Determine the [X, Y] coordinate at the center of the cell enclosing the given text.  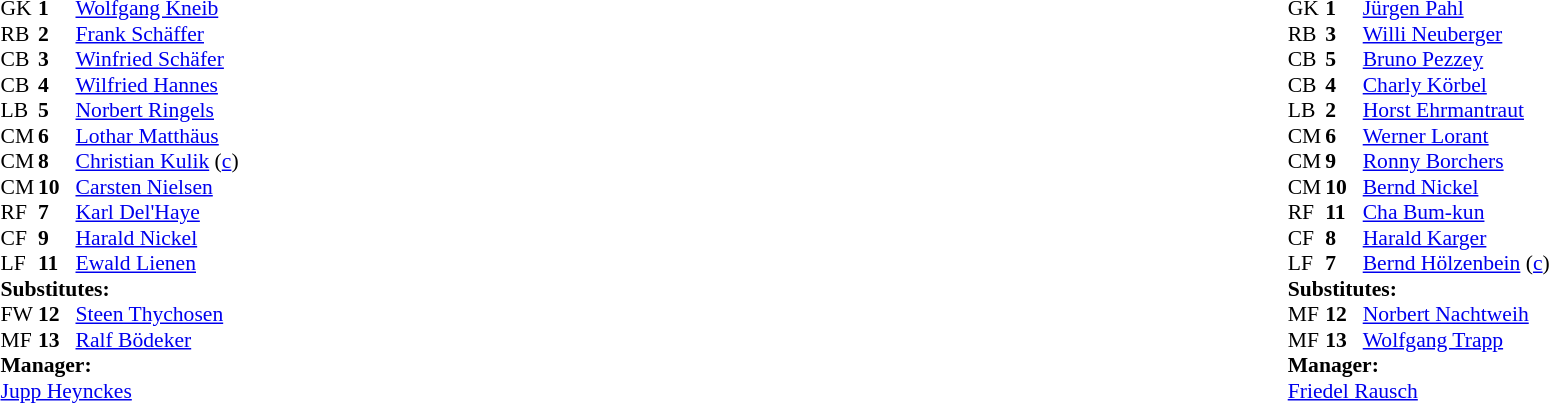
Manager: [119, 365]
Wilfried Hannes [158, 85]
Steen Thychosen [158, 315]
Winfried Schäfer [158, 59]
FW [19, 315]
Ewald Lienen [158, 263]
Ralf Bödeker [158, 340]
Christian Kulik (c) [158, 161]
Substitutes: [119, 289]
Harald Nickel [158, 238]
Carsten Nielsen [158, 187]
Frank Schäffer [158, 34]
Lothar Matthäus [158, 136]
Norbert Ringels [158, 111]
Karl Del'Haye [158, 213]
